Detect which cell encompasses the target text, then output its [x, y] center coordinate. 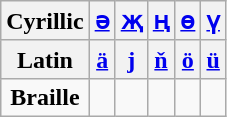
Braille [45, 97]
ң [161, 21]
Latin [45, 59]
ө [188, 21]
ö [188, 59]
ä [102, 59]
j [131, 59]
ә [102, 21]
Cyrillic [45, 21]
ň [161, 59]
ү [214, 21]
җ [131, 21]
ü [214, 59]
